Find where the given text appears and provide that cell's center as (X, Y) coordinate. 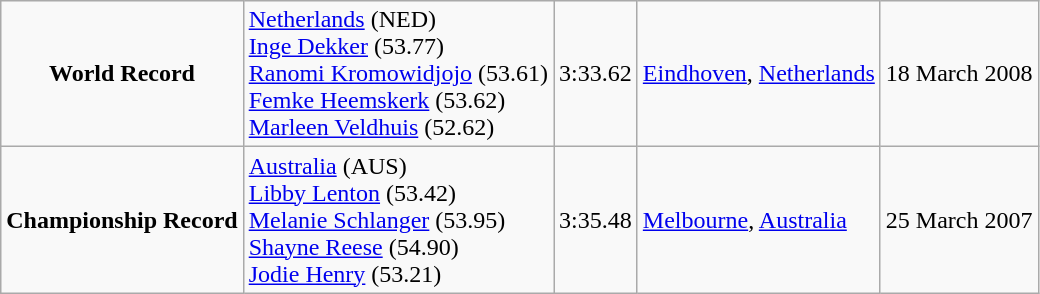
Championship Record (122, 220)
Australia (AUS) Libby Lenton (53.42)Melanie Schlanger (53.95)Shayne Reese (54.90)Jodie Henry (53.21) (398, 220)
3:33.62 (596, 74)
Eindhoven, Netherlands (758, 74)
3:35.48 (596, 220)
18 March 2008 (959, 74)
Melbourne, Australia (758, 220)
Netherlands (NED)Inge Dekker (53.77)Ranomi Kromowidjojo (53.61)Femke Heemskerk (53.62)Marleen Veldhuis (52.62) (398, 74)
World Record (122, 74)
25 March 2007 (959, 220)
